Scan for the cell matching the given text and deliver its [X, Y] coordinate at center. 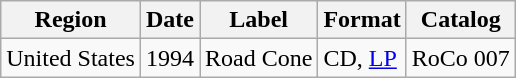
Format [362, 20]
Label [259, 20]
Date [170, 20]
Region [71, 20]
Catalog [460, 20]
United States [71, 58]
Road Cone [259, 58]
CD, LP [362, 58]
1994 [170, 58]
RoCo 007 [460, 58]
